Provide the [X, Y] coordinate of the cell's center where the given text is located.  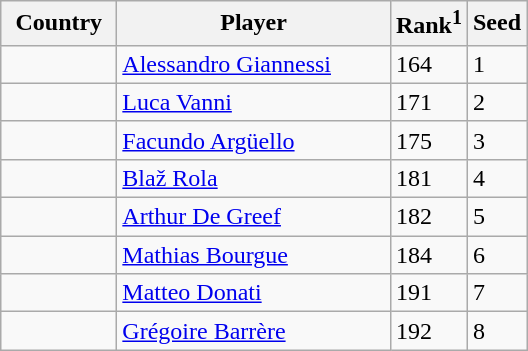
182 [428, 217]
2 [496, 102]
Mathias Bourgue [254, 255]
1 [496, 64]
175 [428, 140]
Country [59, 24]
4 [496, 178]
Matteo Donati [254, 293]
184 [428, 255]
181 [428, 178]
Player [254, 24]
191 [428, 293]
192 [428, 331]
8 [496, 331]
6 [496, 255]
3 [496, 140]
Blaž Rola [254, 178]
Arthur De Greef [254, 217]
Facundo Argüello [254, 140]
171 [428, 102]
Alessandro Giannessi [254, 64]
Grégoire Barrère [254, 331]
Rank1 [428, 24]
Seed [496, 24]
Luca Vanni [254, 102]
5 [496, 217]
7 [496, 293]
164 [428, 64]
